For the text-containing cell, return its midpoint in [x, y] coordinate format. 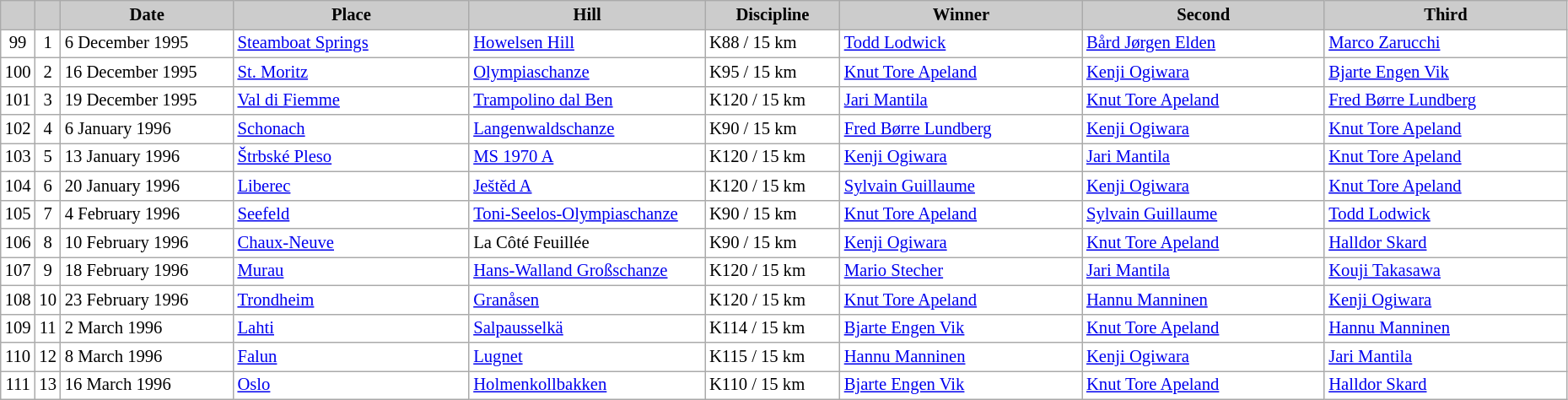
Lahti [352, 328]
4 [47, 129]
18 February 1996 [147, 271]
5 [47, 157]
MS 1970 A [587, 157]
8 March 1996 [147, 357]
16 March 1996 [147, 385]
11 [47, 328]
108 [19, 300]
110 [19, 357]
8 [47, 242]
Lugnet [587, 357]
La Côté Feuillée [587, 242]
Langenwaldschanze [587, 129]
Winner [962, 14]
6 [47, 186]
13 [47, 385]
106 [19, 242]
20 January 1996 [147, 186]
K115 / 15 km [773, 357]
K95 / 15 km [773, 72]
Štrbské Pleso [352, 157]
Murau [352, 271]
Howelsen Hill [587, 43]
Liberec [352, 186]
Place [352, 14]
Val di Fiemme [352, 100]
Marco Zarucchi [1446, 43]
Schonach [352, 129]
7 [47, 214]
3 [47, 100]
Granåsen [587, 300]
107 [19, 271]
2 [47, 72]
Seefeld [352, 214]
23 February 1996 [147, 300]
Bård Jørgen Elden [1203, 43]
104 [19, 186]
Hans-Walland Großschanze [587, 271]
Holmenkollbakken [587, 385]
99 [19, 43]
16 December 1995 [147, 72]
102 [19, 129]
Oslo [352, 385]
105 [19, 214]
9 [47, 271]
100 [19, 72]
19 December 1995 [147, 100]
Kouji Takasawa [1446, 271]
103 [19, 157]
101 [19, 100]
Date [147, 14]
6 January 1996 [147, 129]
10 February 1996 [147, 242]
Mario Stecher [962, 271]
109 [19, 328]
Hill [587, 14]
Third [1446, 14]
Chaux-Neuve [352, 242]
2 March 1996 [147, 328]
K88 / 15 km [773, 43]
K114 / 15 km [773, 328]
Toni-Seelos-Olympiaschanze [587, 214]
Trampolino dal Ben [587, 100]
Steamboat Springs [352, 43]
12 [47, 357]
Ještěd A [587, 186]
6 December 1995 [147, 43]
Discipline [773, 14]
Trondheim [352, 300]
13 January 1996 [147, 157]
St. Moritz [352, 72]
10 [47, 300]
Olympiaschanze [587, 72]
Falun [352, 357]
Salpausselkä [587, 328]
1 [47, 43]
111 [19, 385]
4 February 1996 [147, 214]
Second [1203, 14]
K110 / 15 km [773, 385]
